Find where the given text appears and provide that cell's center as (X, Y) coordinate. 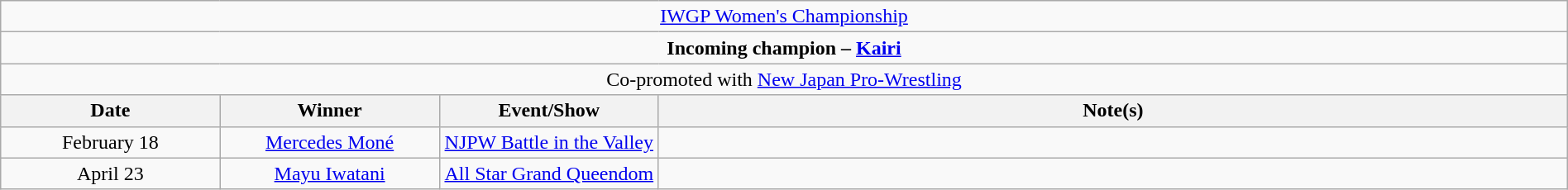
Incoming champion – Kairi (784, 48)
February 18 (111, 142)
Event/Show (549, 111)
Note(s) (1113, 111)
Mayu Iwatani (329, 173)
Mercedes Moné (329, 142)
Co-promoted with New Japan Pro-Wrestling (784, 79)
Date (111, 111)
April 23 (111, 173)
Winner (329, 111)
IWGP Women's Championship (784, 17)
NJPW Battle in the Valley (549, 142)
All Star Grand Queendom (549, 173)
